Return the [X, Y] coordinate for the center point of the cell that contains the specified text.  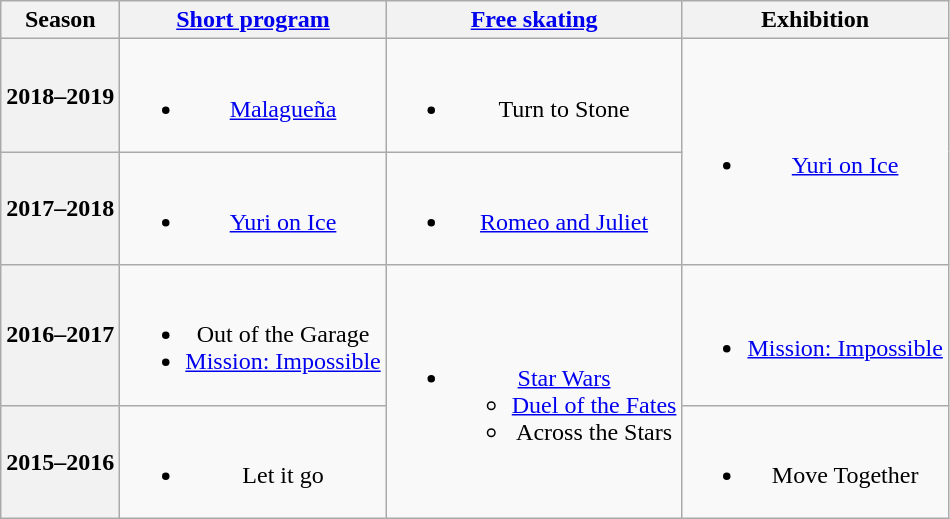
Exhibition [815, 20]
Season [60, 20]
Short program [253, 20]
Let it go [253, 462]
Star Wars Duel of the FatesAcross the Stars [534, 392]
Malagueña [253, 96]
Free skating [534, 20]
2017–2018 [60, 208]
Mission: Impossible [815, 335]
2018–2019 [60, 96]
2016–2017 [60, 335]
Turn to Stone [534, 96]
2015–2016 [60, 462]
Move Together [815, 462]
Romeo and Juliet [534, 208]
Out of the Garage Mission: Impossible [253, 335]
